Determine the [X, Y] coordinate at the center of the cell enclosing the given text.  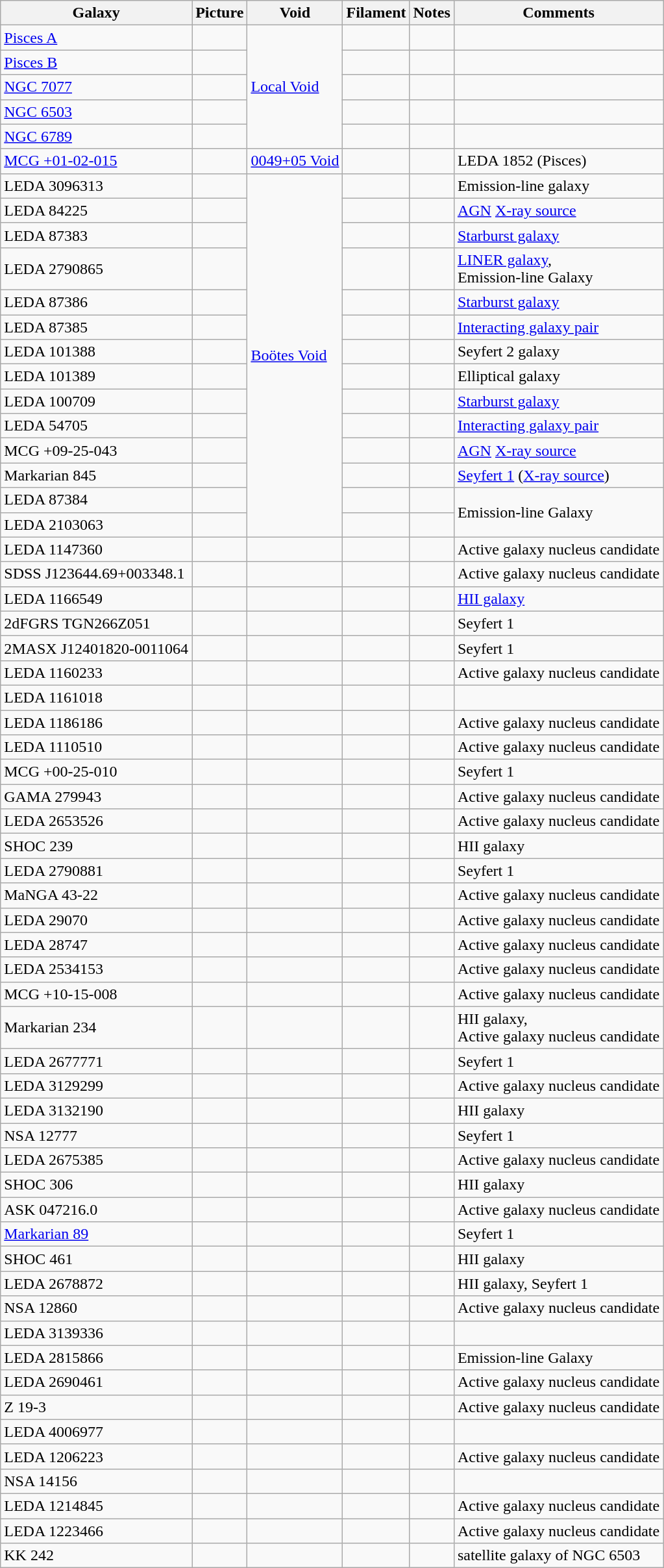
LINER galaxy,Emission-line Galaxy [558, 269]
LEDA 3129299 [96, 1086]
SHOC 239 [96, 846]
NGC 6789 [96, 136]
Void [295, 13]
LEDA 84225 [96, 210]
MCG +09-25-043 [96, 451]
LEDA 2653526 [96, 821]
MaNGA 43-22 [96, 895]
LEDA 2103063 [96, 525]
Pisces B [96, 62]
LEDA 100709 [96, 401]
LEDA 87386 [96, 302]
LEDA 1147360 [96, 549]
NGC 7077 [96, 87]
LEDA 2790865 [96, 269]
Markarian 845 [96, 475]
LEDA 2678872 [96, 1284]
Seyfert 2 galaxy [558, 352]
LEDA 1166549 [96, 599]
LEDA 1186186 [96, 723]
Emission-line galaxy [558, 186]
LEDA 101389 [96, 377]
GAMA 279943 [96, 797]
LEDA 1852 (Pisces) [558, 161]
LEDA 87385 [96, 327]
Markarian 89 [96, 1234]
MCG +10-15-008 [96, 994]
HII galaxy,Active galaxy nucleus candidate [558, 1027]
Pisces A [96, 38]
LEDA 2690461 [96, 1382]
LEDA 3132190 [96, 1110]
Local Void [295, 87]
SDSS J123644.69+003348.1 [96, 574]
LEDA 87383 [96, 235]
0049+05 Void [295, 161]
2dFGRS TGN266Z051 [96, 623]
ASK 047216.0 [96, 1210]
Elliptical galaxy [558, 377]
LEDA 2790881 [96, 871]
LEDA 2677771 [96, 1061]
LEDA 3139336 [96, 1333]
Galaxy [96, 13]
Z 19-3 [96, 1407]
NSA 14156 [96, 1481]
2MASX J12401820-0011064 [96, 648]
SHOC 306 [96, 1185]
satellite galaxy of NGC 6503 [558, 1556]
LEDA 2815866 [96, 1358]
LEDA 1206223 [96, 1456]
LEDA 28747 [96, 945]
Notes [432, 13]
LEDA 1160233 [96, 673]
Picture [219, 13]
SHOC 461 [96, 1259]
NGC 6503 [96, 112]
LEDA 1214845 [96, 1506]
LEDA 3096313 [96, 186]
LEDA 87384 [96, 500]
NSA 12860 [96, 1308]
LEDA 4006977 [96, 1432]
LEDA 2675385 [96, 1160]
Boötes Void [295, 355]
KK 242 [96, 1556]
LEDA 1110510 [96, 747]
MCG +01-02-015 [96, 161]
LEDA 101388 [96, 352]
Markarian 234 [96, 1027]
LEDA 1223466 [96, 1530]
MCG +00-25-010 [96, 772]
Seyfert 1 (X-ray source) [558, 475]
LEDA 29070 [96, 920]
Filament [376, 13]
Comments [558, 13]
LEDA 2534153 [96, 969]
NSA 12777 [96, 1136]
HII galaxy, Seyfert 1 [558, 1284]
LEDA 54705 [96, 426]
LEDA 1161018 [96, 697]
